Identify which cell holds the provided text, then report its [x, y] central coordinate. 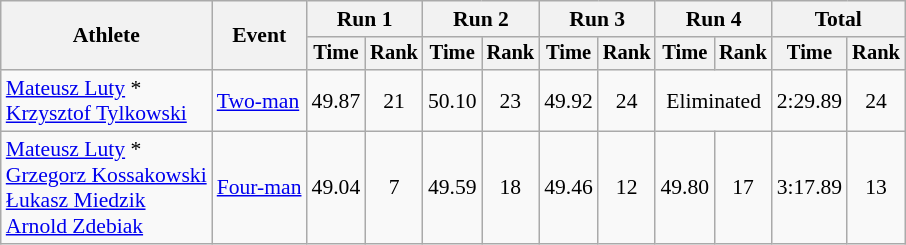
Mateusz Luty *Krzysztof Tylkowski [106, 100]
Run 1 [365, 19]
49.04 [336, 188]
49.87 [336, 100]
7 [394, 188]
49.92 [568, 100]
49.59 [452, 188]
12 [627, 188]
Four-man [260, 188]
Two-man [260, 100]
Run 4 [713, 19]
18 [511, 188]
49.46 [568, 188]
49.80 [684, 188]
Run 3 [597, 19]
2:29.89 [810, 100]
Event [260, 36]
Total [838, 19]
Mateusz Luty *Grzegorz KossakowskiŁukasz MiedzikArnold Zdebiak [106, 188]
17 [743, 188]
3:17.89 [810, 188]
Run 2 [481, 19]
13 [876, 188]
Athlete [106, 36]
50.10 [452, 100]
23 [511, 100]
21 [394, 100]
Eliminated [713, 100]
